Output the (x, y) coordinate of the center of the cell containing the given text.  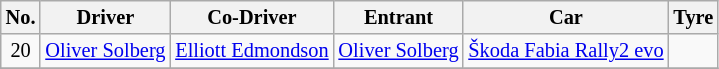
Driver (105, 17)
Car (566, 17)
No. (21, 17)
Co-Driver (252, 17)
Škoda Fabia Rally2 evo (566, 51)
Tyre (693, 17)
20 (21, 51)
Elliott Edmondson (252, 51)
Entrant (399, 17)
